Output the [X, Y] coordinate of the center of the cell containing the given text.  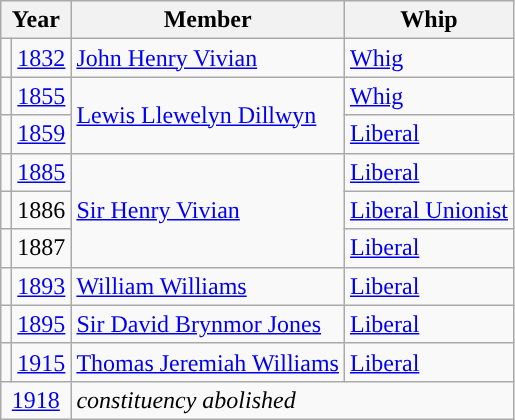
constituency abolished [292, 400]
Sir Henry Vivian [208, 210]
1855 [42, 96]
1859 [42, 134]
1895 [42, 324]
Liberal Unionist [428, 210]
1915 [42, 362]
Year [36, 20]
Whip [428, 20]
Lewis Llewelyn Dillwyn [208, 115]
1885 [42, 172]
Sir David Brynmor Jones [208, 324]
1887 [42, 248]
William Williams [208, 286]
Member [208, 20]
John Henry Vivian [208, 58]
1886 [42, 210]
1918 [36, 400]
1893 [42, 286]
1832 [42, 58]
Thomas Jeremiah Williams [208, 362]
